Return [x, y] of the center of cell containing provided text 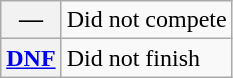
Did not finish [146, 58]
DNF [31, 58]
— [31, 20]
Did not compete [146, 20]
